Pinpoint the cell where the given text exists, returning its (x, y) midpoint coordinate. 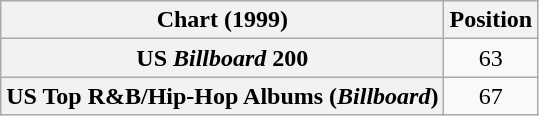
US Billboard 200 (222, 58)
63 (491, 58)
US Top R&B/Hip-Hop Albums (Billboard) (222, 96)
Chart (1999) (222, 20)
67 (491, 96)
Position (491, 20)
